Return the (X, Y) coordinate for the center point of the cell that contains the specified text.  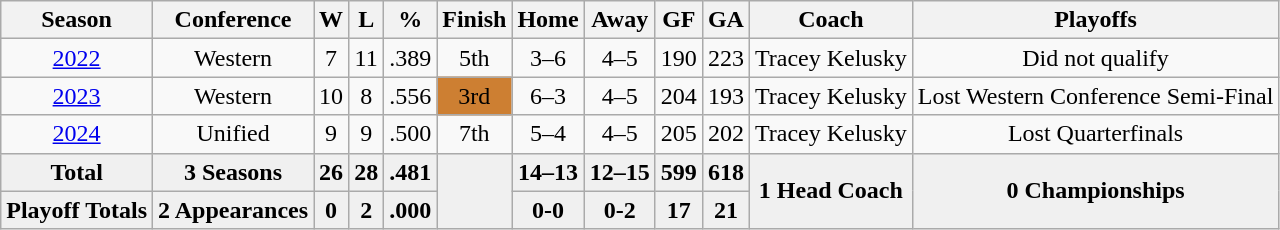
Lost Western Conference Semi-Final (1096, 96)
.500 (410, 134)
618 (726, 172)
Playoffs (1096, 20)
28 (366, 172)
Playoff Totals (77, 210)
599 (678, 172)
GF (678, 20)
3rd (474, 96)
Season (77, 20)
.389 (410, 58)
11 (366, 58)
8 (366, 96)
14–13 (548, 172)
Total (77, 172)
204 (678, 96)
Finish (474, 20)
2022 (77, 58)
5th (474, 58)
.556 (410, 96)
GA (726, 20)
.481 (410, 172)
Conference (234, 20)
2023 (77, 96)
26 (332, 172)
.000 (410, 210)
202 (726, 134)
% (410, 20)
7th (474, 134)
Did not qualify (1096, 58)
0-0 (548, 210)
193 (726, 96)
205 (678, 134)
0 (332, 210)
Coach (830, 20)
190 (678, 58)
17 (678, 210)
3–6 (548, 58)
0 Championships (1096, 191)
2 (366, 210)
2 Appearances (234, 210)
2024 (77, 134)
1 Head Coach (830, 191)
Away (620, 20)
223 (726, 58)
12–15 (620, 172)
21 (726, 210)
6–3 (548, 96)
0-2 (620, 210)
7 (332, 58)
W (332, 20)
Lost Quarterfinals (1096, 134)
3 Seasons (234, 172)
10 (332, 96)
5–4 (548, 134)
Home (548, 20)
Unified (234, 134)
L (366, 20)
